Provide the (X, Y) coordinate of the cell's center where the given text is located.  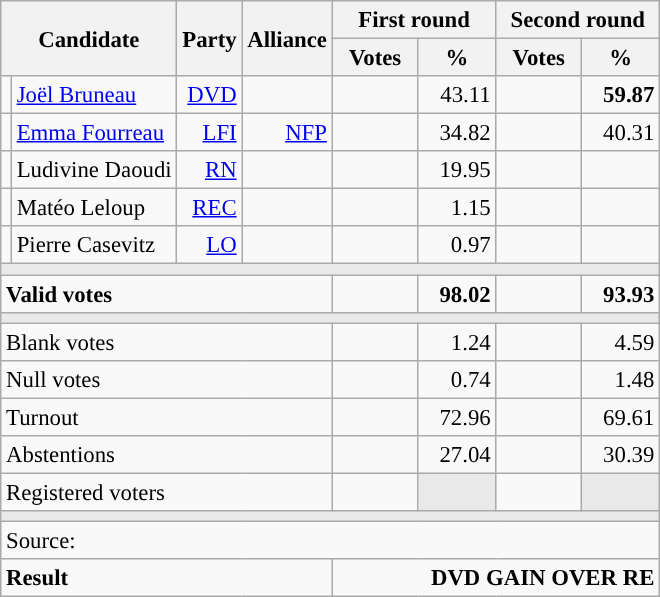
Null votes (167, 379)
Emma Fourreau (94, 133)
LFI (210, 133)
4.59 (621, 342)
40.31 (621, 133)
Candidate (89, 38)
Valid votes (167, 294)
Source: (330, 540)
RN (210, 170)
Turnout (167, 417)
Party (210, 38)
0.74 (457, 379)
93.93 (621, 294)
34.82 (457, 133)
19.95 (457, 170)
NFP (287, 133)
First round (414, 20)
Pierre Casevitz (94, 245)
43.11 (457, 95)
REC (210, 208)
Joël Bruneau (94, 95)
1.15 (457, 208)
Ludivine Daoudi (94, 170)
72.96 (457, 417)
59.87 (621, 95)
27.04 (457, 455)
Alliance (287, 38)
LO (210, 245)
Matéo Leloup (94, 208)
69.61 (621, 417)
98.02 (457, 294)
30.39 (621, 455)
Result (167, 578)
1.24 (457, 342)
Blank votes (167, 342)
0.97 (457, 245)
DVD (210, 95)
Registered voters (167, 492)
DVD GAIN OVER RE (496, 578)
Abstentions (167, 455)
Second round (578, 20)
1.48 (621, 379)
